For the text-containing cell, return its midpoint in [x, y] coordinate format. 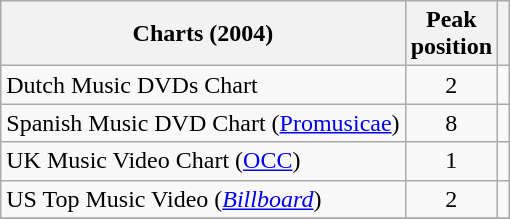
Dutch Music DVDs Chart [203, 85]
Charts (2004) [203, 34]
1 [451, 161]
UK Music Video Chart (OCC) [203, 161]
Spanish Music DVD Chart (Promusicae) [203, 123]
US Top Music Video (Billboard) [203, 199]
Peakposition [451, 34]
8 [451, 123]
